Identify which cell holds the provided text, then report its [x, y] central coordinate. 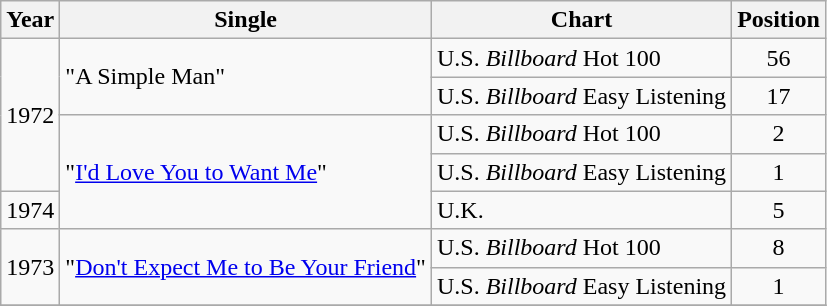
1974 [30, 210]
"Don't Expect Me to Be Your Friend" [246, 267]
U.K. [581, 210]
Position [779, 20]
2 [779, 134]
5 [779, 210]
"A Simple Man" [246, 77]
56 [779, 58]
Year [30, 20]
Single [246, 20]
8 [779, 248]
"I'd Love You to Want Me" [246, 172]
17 [779, 96]
1973 [30, 267]
Chart [581, 20]
1972 [30, 115]
